Extract the [x, y] coordinate from the center of the cell holding the provided text.  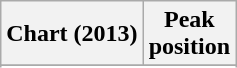
Chart (2013) [72, 34]
Peakposition [189, 34]
